Detect which cell encompasses the target text, then output its [x, y] center coordinate. 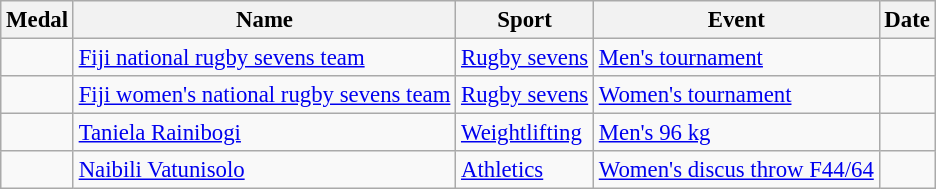
Name [264, 20]
Medal [38, 20]
Event [736, 20]
Athletics [525, 170]
Men's tournament [736, 58]
Taniela Rainibogi [264, 133]
Sport [525, 20]
Date [907, 20]
Women's tournament [736, 95]
Weightlifting [525, 133]
Naibili Vatunisolo [264, 170]
Fiji national rugby sevens team [264, 58]
Women's discus throw F44/64 [736, 170]
Fiji women's national rugby sevens team [264, 95]
Men's 96 kg [736, 133]
